Pinpoint the cell where the given text exists, returning its (x, y) midpoint coordinate. 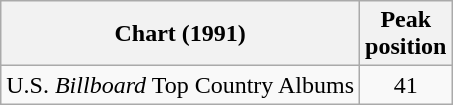
Chart (1991) (180, 34)
U.S. Billboard Top Country Albums (180, 85)
Peakposition (406, 34)
41 (406, 85)
